Detect which cell encompasses the target text, then output its (x, y) center coordinate. 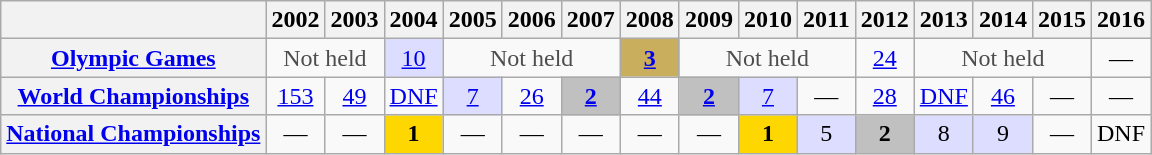
Olympic Games (134, 58)
8 (944, 134)
3 (650, 58)
28 (884, 96)
9 (1002, 134)
2007 (590, 20)
2012 (884, 20)
2010 (768, 20)
2016 (1122, 20)
153 (296, 96)
5 (826, 134)
2008 (650, 20)
2015 (1062, 20)
2011 (826, 20)
24 (884, 58)
2009 (708, 20)
2003 (354, 20)
National Championships (134, 134)
26 (532, 96)
46 (1002, 96)
World Championships (134, 96)
49 (354, 96)
2005 (472, 20)
44 (650, 96)
2014 (1002, 20)
2004 (414, 20)
10 (414, 58)
2013 (944, 20)
2002 (296, 20)
2006 (532, 20)
